Search for the cell housing the specified text and yield its [X, Y] center coordinate. 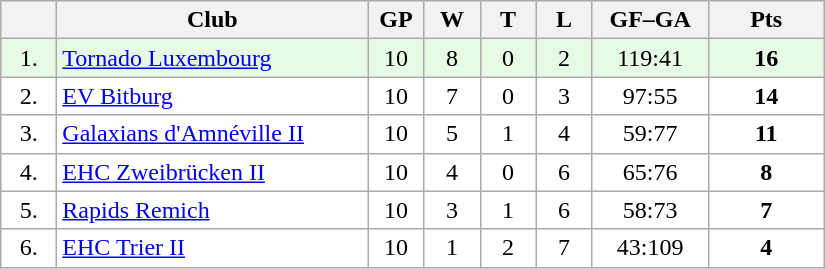
3. [29, 134]
Tornado Luxembourg [212, 58]
97:55 [650, 96]
119:41 [650, 58]
6. [29, 248]
65:76 [650, 172]
GP [396, 20]
T [508, 20]
Galaxians d'Amnéville II [212, 134]
11 [766, 134]
Club [212, 20]
Rapids Remich [212, 210]
EV Bitburg [212, 96]
43:109 [650, 248]
GF–GA [650, 20]
W [452, 20]
59:77 [650, 134]
L [564, 20]
58:73 [650, 210]
EHC Zweibrücken II [212, 172]
Pts [766, 20]
5. [29, 210]
4. [29, 172]
1. [29, 58]
16 [766, 58]
EHC Trier II [212, 248]
14 [766, 96]
5 [452, 134]
2. [29, 96]
